Identify which cell holds the provided text, then report its [x, y] central coordinate. 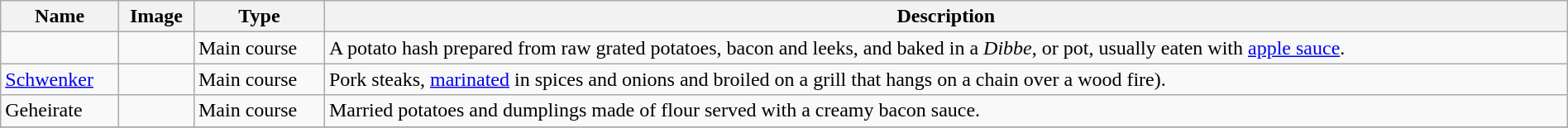
A potato hash prepared from raw grated potatoes, bacon and leeks, and baked in a Dibbe, or pot, usually eaten with apple sauce. [946, 48]
Schwenker [60, 79]
Married potatoes and dumplings made of flour served with a creamy bacon sauce. [946, 111]
Pork steaks, marinated in spices and onions and broiled on a grill that hangs on a chain over a wood fire). [946, 79]
Name [60, 17]
Image [155, 17]
Type [259, 17]
Description [946, 17]
Geheirate [60, 111]
